Return the [x, y] coordinate for the center point of the cell that contains the specified text.  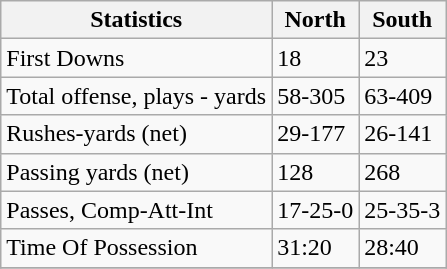
23 [402, 58]
Passing yards (net) [136, 172]
Total offense, plays - yards [136, 96]
17-25-0 [316, 210]
South [402, 20]
Passes, Comp-Att-Int [136, 210]
18 [316, 58]
26-141 [402, 134]
25-35-3 [402, 210]
28:40 [402, 248]
North [316, 20]
63-409 [402, 96]
First Downs [136, 58]
Time Of Possession [136, 248]
31:20 [316, 248]
128 [316, 172]
29-177 [316, 134]
58-305 [316, 96]
Statistics [136, 20]
268 [402, 172]
Rushes-yards (net) [136, 134]
